Determine the [x, y] coordinate at the center of the cell enclosing the given text.  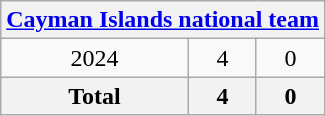
Cayman Islands national team [163, 20]
Total [95, 96]
2024 [95, 58]
